Detect which cell encompasses the target text, then output its (X, Y) center coordinate. 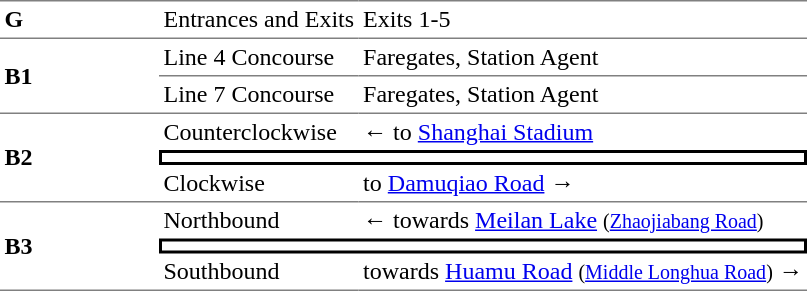
B1 (80, 76)
Line 4 Concourse (259, 58)
B2 (80, 158)
B3 (80, 246)
Clockwise (259, 184)
Northbound (259, 220)
Entrances and Exits (259, 20)
Counterclockwise (259, 132)
Line 7 Concourse (259, 95)
G (80, 20)
